Detect which cell encompasses the target text, then output its (X, Y) center coordinate. 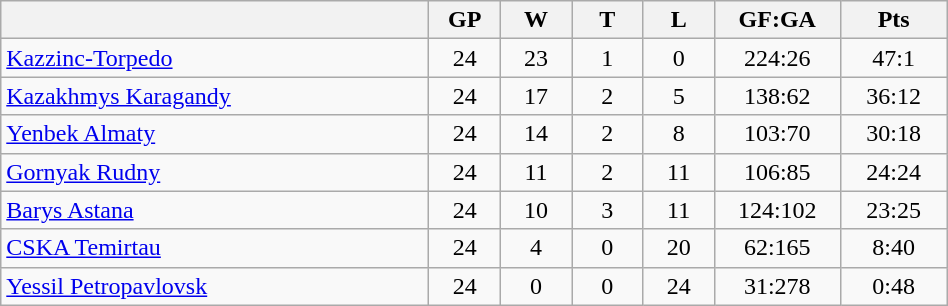
Gornyak Rudny (215, 172)
0:48 (894, 286)
8:40 (894, 248)
23 (536, 58)
14 (536, 134)
36:12 (894, 96)
1 (608, 58)
5 (678, 96)
L (678, 20)
17 (536, 96)
Pts (894, 20)
Yessil Petropavlovsk (215, 286)
4 (536, 248)
W (536, 20)
Kazzinc-Torpedo (215, 58)
8 (678, 134)
10 (536, 210)
106:85 (777, 172)
Yenbek Almaty (215, 134)
31:278 (777, 286)
24:24 (894, 172)
3 (608, 210)
138:62 (777, 96)
62:165 (777, 248)
GP (464, 20)
224:26 (777, 58)
Barys Astana (215, 210)
124:102 (777, 210)
30:18 (894, 134)
CSKA Temirtau (215, 248)
47:1 (894, 58)
Kazakhmys Karagandy (215, 96)
20 (678, 248)
103:70 (777, 134)
23:25 (894, 210)
GF:GA (777, 20)
T (608, 20)
